Scan for the cell matching the given text and deliver its [x, y] coordinate at center. 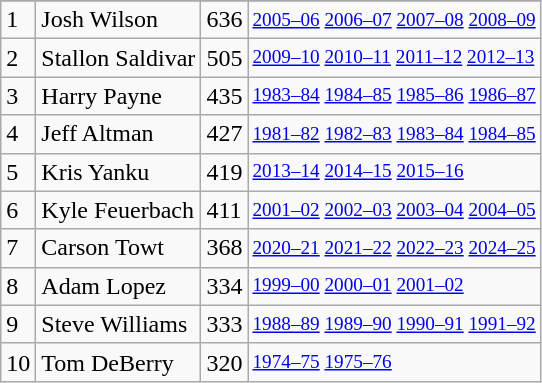
1 [18, 20]
Harry Payne [118, 96]
Kyle Feuerbach [118, 210]
411 [224, 210]
5 [18, 172]
636 [224, 20]
1983–84 1984–85 1985–86 1986–87 [394, 96]
9 [18, 324]
Adam Lopez [118, 286]
419 [224, 172]
1981–82 1982–83 1983–84 1984–85 [394, 134]
1974–75 1975–76 [394, 362]
427 [224, 134]
320 [224, 362]
Tom DeBerry [118, 362]
368 [224, 248]
2020–21 2021–22 2022–23 2024–25 [394, 248]
1999–00 2000–01 2001–02 [394, 286]
Steve Williams [118, 324]
Kris Yanku [118, 172]
2009–10 2010–11 2011–12 2012–13 [394, 58]
4 [18, 134]
Josh Wilson [118, 20]
10 [18, 362]
Carson Towt [118, 248]
Jeff Altman [118, 134]
2001–02 2002–03 2003–04 2004–05 [394, 210]
6 [18, 210]
2005–06 2006–07 2007–08 2008–09 [394, 20]
7 [18, 248]
3 [18, 96]
334 [224, 286]
505 [224, 58]
1988–89 1989–90 1990–91 1991–92 [394, 324]
333 [224, 324]
435 [224, 96]
2 [18, 58]
Stallon Saldivar [118, 58]
8 [18, 286]
2013–14 2014–15 2015–16 [394, 172]
